Return the [x, y] coordinate for the center point of the cell that contains the specified text.  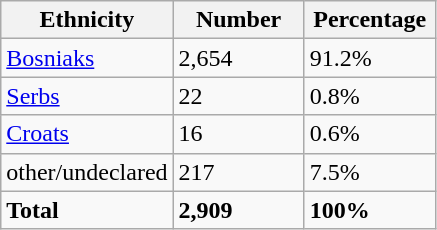
Percentage [370, 20]
100% [370, 210]
22 [238, 96]
0.6% [370, 134]
Bosniaks [87, 58]
other/undeclared [87, 172]
91.2% [370, 58]
7.5% [370, 172]
Croats [87, 134]
2,654 [238, 58]
2,909 [238, 210]
16 [238, 134]
Number [238, 20]
Total [87, 210]
Serbs [87, 96]
217 [238, 172]
0.8% [370, 96]
Ethnicity [87, 20]
